Return (x, y) of the center of cell containing provided text 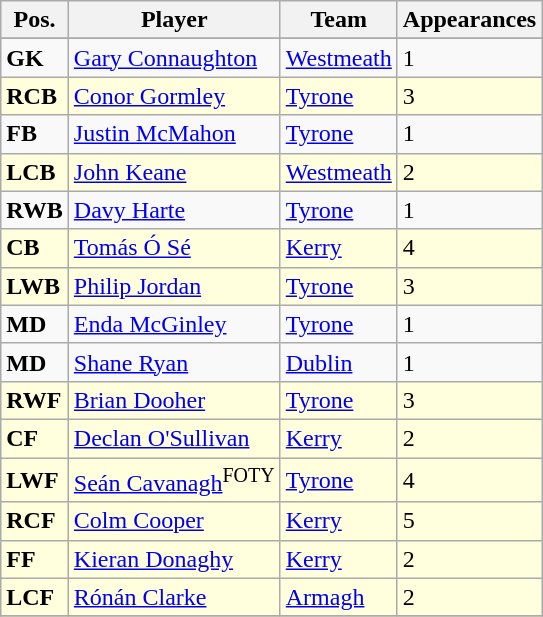
Dublin (338, 362)
LCB (35, 172)
RCB (35, 96)
Tomás Ó Sé (174, 248)
Brian Dooher (174, 400)
Player (174, 20)
GK (35, 58)
Team (338, 20)
Pos. (35, 20)
RWF (35, 400)
Armagh (338, 597)
Philip Jordan (174, 286)
Colm Cooper (174, 521)
Enda McGinley (174, 324)
Davy Harte (174, 210)
Declan O'Sullivan (174, 438)
Gary Connaughton (174, 58)
5 (469, 521)
Shane Ryan (174, 362)
John Keane (174, 172)
CB (35, 248)
Appearances (469, 20)
LCF (35, 597)
FB (35, 134)
Kieran Donaghy (174, 559)
RCF (35, 521)
Justin McMahon (174, 134)
RWB (35, 210)
LWB (35, 286)
Seán CavanaghFOTY (174, 480)
CF (35, 438)
FF (35, 559)
LWF (35, 480)
Rónán Clarke (174, 597)
Conor Gormley (174, 96)
